Return the (x, y) coordinate for the center point of the cell that contains the specified text.  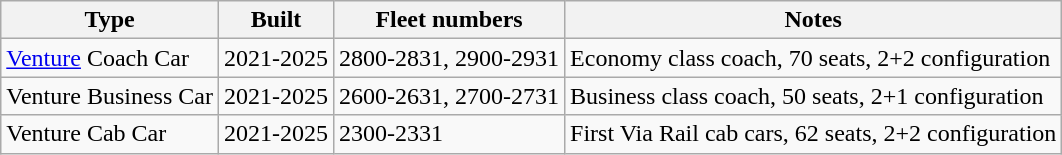
Fleet numbers (450, 20)
Venture Cab Car (110, 134)
2300-2331 (450, 134)
Venture Coach Car (110, 58)
Notes (814, 20)
First Via Rail cab cars, 62 seats, 2+2 configuration (814, 134)
Built (276, 20)
Venture Business Car (110, 96)
2800-2831, 2900-2931 (450, 58)
2600-2631, 2700-2731 (450, 96)
Business class coach, 50 seats, 2+1 configuration (814, 96)
Type (110, 20)
Economy class coach, 70 seats, 2+2 configuration (814, 58)
